Output the [X, Y] coordinate of the center of the cell containing the given text.  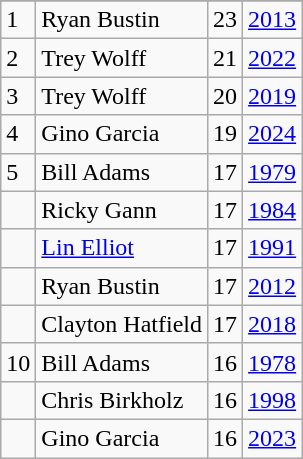
1984 [272, 210]
21 [226, 58]
Clayton Hatfield [122, 324]
19 [226, 134]
2 [18, 58]
1979 [272, 172]
10 [18, 362]
2012 [272, 286]
Lin Elliot [122, 248]
2022 [272, 58]
Chris Birkholz [122, 400]
1 [18, 20]
1998 [272, 400]
1978 [272, 362]
20 [226, 96]
Ricky Gann [122, 210]
2023 [272, 438]
1991 [272, 248]
4 [18, 134]
2018 [272, 324]
2019 [272, 96]
5 [18, 172]
2024 [272, 134]
2013 [272, 20]
3 [18, 96]
23 [226, 20]
